Pinpoint the cell where the given text exists, returning its (X, Y) midpoint coordinate. 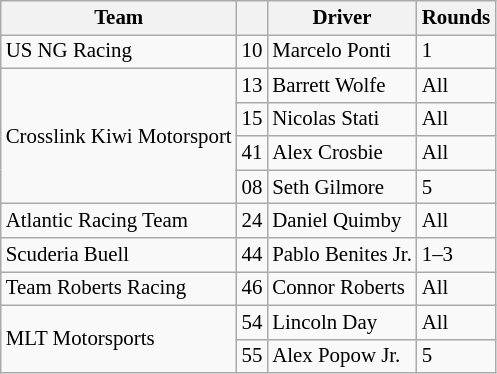
Driver (342, 18)
Rounds (456, 18)
46 (252, 288)
41 (252, 153)
54 (252, 322)
08 (252, 187)
1–3 (456, 255)
55 (252, 356)
10 (252, 51)
Team (119, 18)
Crosslink Kiwi Motorsport (119, 136)
Daniel Quimby (342, 221)
Nicolas Stati (342, 119)
Barrett Wolfe (342, 85)
US NG Racing (119, 51)
13 (252, 85)
Marcelo Ponti (342, 51)
Scuderia Buell (119, 255)
Pablo Benites Jr. (342, 255)
15 (252, 119)
Atlantic Racing Team (119, 221)
44 (252, 255)
1 (456, 51)
MLT Motorsports (119, 339)
Alex Popow Jr. (342, 356)
Alex Crosbie (342, 153)
Connor Roberts (342, 288)
Team Roberts Racing (119, 288)
Lincoln Day (342, 322)
Seth Gilmore (342, 187)
24 (252, 221)
